For the text-containing cell, return its midpoint in (X, Y) coordinate format. 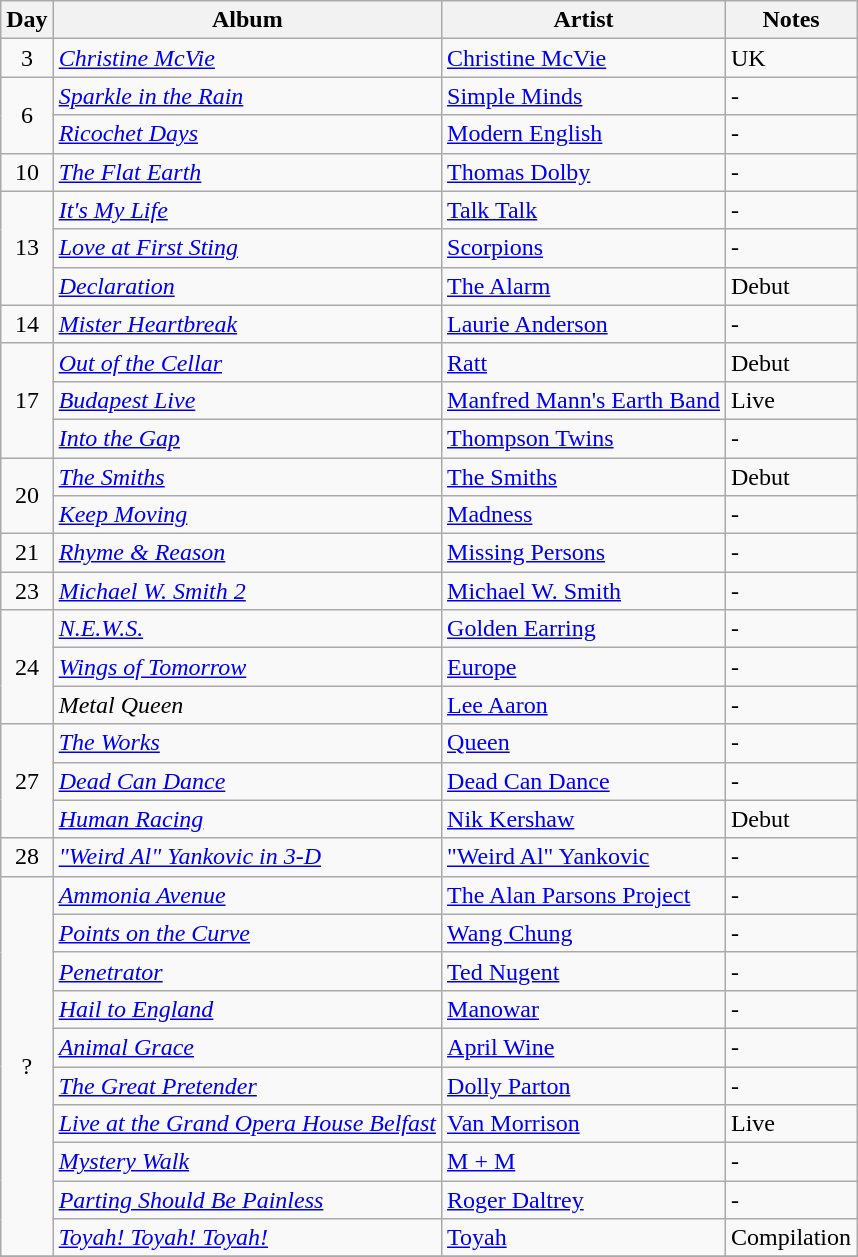
Rhyme & Reason (247, 553)
13 (27, 248)
The Works (247, 743)
Nik Kershaw (584, 819)
3 (27, 58)
? (27, 1066)
Modern English (584, 134)
Metal Queen (247, 705)
Artist (584, 20)
Mystery Walk (247, 1162)
April Wine (584, 1047)
N.E.W.S. (247, 629)
10 (27, 172)
17 (27, 400)
23 (27, 591)
20 (27, 496)
Day (27, 20)
Hail to England (247, 1009)
Notes (792, 20)
6 (27, 115)
Dolly Parton (584, 1085)
The Great Pretender (247, 1085)
"Weird Al" Yankovic (584, 857)
Ricochet Days (247, 134)
Into the Gap (247, 438)
Parting Should Be Painless (247, 1200)
Manfred Mann's Earth Band (584, 400)
The Alan Parsons Project (584, 895)
Ted Nugent (584, 971)
Live at the Grand Opera House Belfast (247, 1124)
Roger Daltrey (584, 1200)
The Alarm (584, 286)
21 (27, 553)
Manowar (584, 1009)
Queen (584, 743)
Thompson Twins (584, 438)
Ammonia Avenue (247, 895)
Europe (584, 667)
Van Morrison (584, 1124)
28 (27, 857)
Out of the Cellar (247, 362)
Points on the Curve (247, 933)
Keep Moving (247, 515)
Budapest Live (247, 400)
Animal Grace (247, 1047)
Simple Minds (584, 96)
Wings of Tomorrow (247, 667)
27 (27, 781)
It's My Life (247, 210)
Album (247, 20)
Thomas Dolby (584, 172)
UK (792, 58)
Penetrator (247, 971)
Mister Heartbreak (247, 324)
Sparkle in the Rain (247, 96)
Lee Aaron (584, 705)
M + M (584, 1162)
Talk Talk (584, 210)
Ratt (584, 362)
The Flat Earth (247, 172)
14 (27, 324)
24 (27, 667)
Michael W. Smith 2 (247, 591)
Scorpions (584, 248)
Toyah! Toyah! Toyah! (247, 1238)
Compilation (792, 1238)
Golden Earring (584, 629)
Love at First Sting (247, 248)
Declaration (247, 286)
Laurie Anderson (584, 324)
Wang Chung (584, 933)
Michael W. Smith (584, 591)
Toyah (584, 1238)
"Weird Al" Yankovic in 3-D (247, 857)
Missing Persons (584, 553)
Madness (584, 515)
Human Racing (247, 819)
